For the text-containing cell, return its midpoint in (x, y) coordinate format. 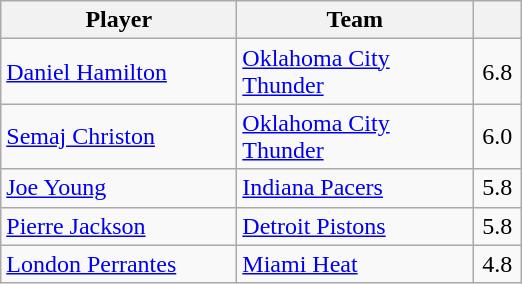
London Perrantes (119, 264)
4.8 (498, 264)
6.0 (498, 136)
Pierre Jackson (119, 226)
Player (119, 20)
6.8 (498, 72)
Detroit Pistons (355, 226)
Semaj Christon (119, 136)
Daniel Hamilton (119, 72)
Indiana Pacers (355, 188)
Miami Heat (355, 264)
Joe Young (119, 188)
Team (355, 20)
